Scan for the cell matching the given text and deliver its (X, Y) coordinate at center. 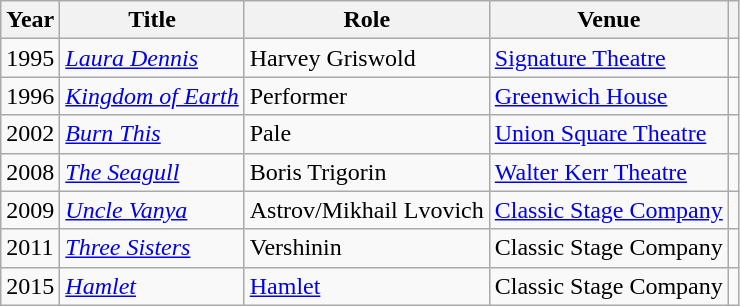
2011 (30, 248)
Signature Theatre (608, 58)
2002 (30, 134)
Kingdom of Earth (152, 96)
1995 (30, 58)
Union Square Theatre (608, 134)
Year (30, 20)
2008 (30, 172)
Greenwich House (608, 96)
Three Sisters (152, 248)
2015 (30, 286)
Pale (366, 134)
Venue (608, 20)
Role (366, 20)
1996 (30, 96)
Performer (366, 96)
2009 (30, 210)
Vershinin (366, 248)
Laura Dennis (152, 58)
Astrov/Mikhail Lvovich (366, 210)
Walter Kerr Theatre (608, 172)
Uncle Vanya (152, 210)
The Seagull (152, 172)
Title (152, 20)
Harvey Griswold (366, 58)
Boris Trigorin (366, 172)
Burn This (152, 134)
